Find where the given text appears and provide that cell's center as (X, Y) coordinate. 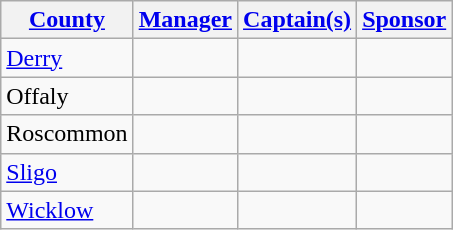
Manager (185, 20)
Sligo (67, 172)
Sponsor (404, 20)
Roscommon (67, 134)
Captain(s) (298, 20)
Wicklow (67, 210)
County (67, 20)
Derry (67, 58)
Offaly (67, 96)
